Capture the cell that displays the provided text and extract its [x, y] central coordinate. 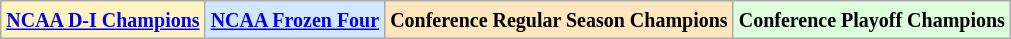
Conference Playoff Champions [872, 20]
Conference Regular Season Champions [560, 20]
NCAA Frozen Four [295, 20]
NCAA D-I Champions [103, 20]
